Locate the cell with the specified text and output its [X, Y] center coordinate. 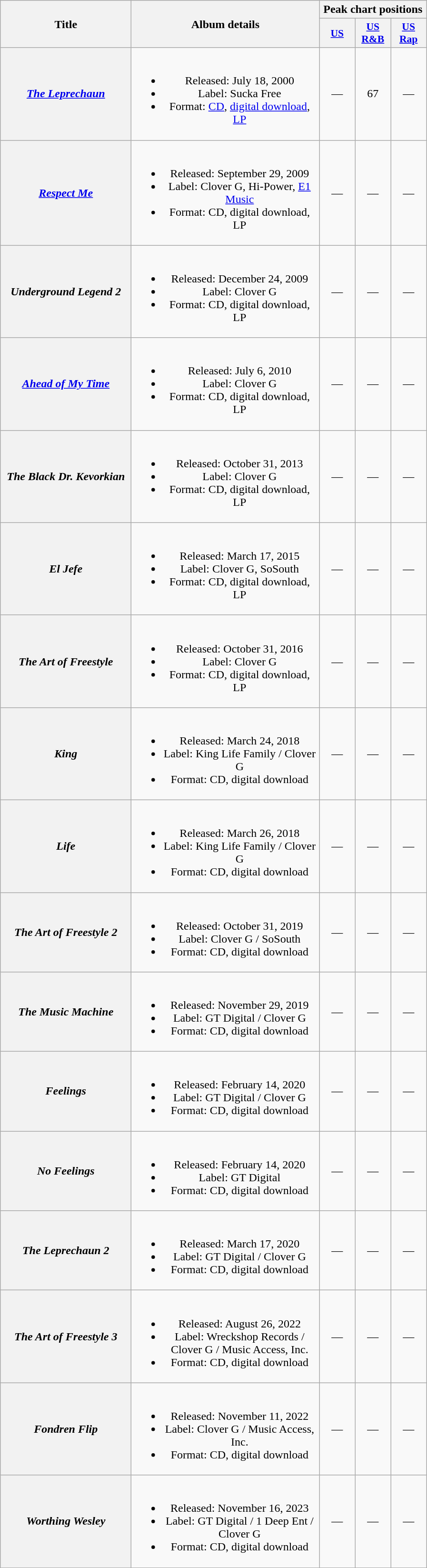
67 [373, 94]
Released: September 29, 2009Label: Clover G, Hi-Power, E1 MusicFormat: CD, digital download, LP [226, 192]
Title [66, 24]
Released: November 29, 2019Label: GT Digital / Clover GFormat: CD, digital download [226, 1012]
Fondren Flip [66, 1429]
Respect Me [66, 192]
Released: March 26, 2018Label: King Life Family / Clover GFormat: CD, digital download [226, 846]
The Art of Freestyle 3 [66, 1337]
Released: November 11, 2022Label: Clover G / Music Access, Inc.Format: CD, digital download [226, 1429]
The Black Dr. Kevorkian [66, 476]
The Art of Freestyle 2 [66, 933]
The Leprechaun [66, 94]
US Rap [408, 33]
Released: February 14, 2020Label: GT Digital / Clover GFormat: CD, digital download [226, 1092]
Released: March 17, 2015Label: Clover G, SoSouthFormat: CD, digital download, LP [226, 569]
Released: October 31, 2019Label: Clover G / SoSouthFormat: CD, digital download [226, 933]
Ahead of My Time [66, 384]
Released: August 26, 2022Label: Wreckshop Records / Clover G / Music Access, Inc.Format: CD, digital download [226, 1337]
Released: March 17, 2020Label: GT Digital / Clover GFormat: CD, digital download [226, 1251]
The Art of Freestyle [66, 661]
Released: October 31, 2013Label: Clover GFormat: CD, digital download, LP [226, 476]
Released: November 16, 2023Label: GT Digital / 1 Deep Ent / Clover GFormat: CD, digital download [226, 1521]
US R&B [373, 33]
Album details [226, 24]
Feelings [66, 1092]
Released: October 31, 2016Label: Clover GFormat: CD, digital download, LP [226, 661]
Released: March 24, 2018Label: King Life Family / Clover GFormat: CD, digital download [226, 754]
El Jefe [66, 569]
Worthing Wesley [66, 1521]
No Feelings [66, 1171]
US [337, 33]
The Leprechaun 2 [66, 1251]
Released: July 6, 2010Label: Clover GFormat: CD, digital download, LP [226, 384]
Peak chart positions [373, 10]
Life [66, 846]
Released: February 14, 2020Label: GT DigitalFormat: CD, digital download [226, 1171]
Released: July 18, 2000Label: Sucka FreeFormat: CD, digital download, LP [226, 94]
Released: December 24, 2009Label: Clover GFormat: CD, digital download, LP [226, 291]
King [66, 754]
The Music Machine [66, 1012]
Underground Legend 2 [66, 291]
